Find where the given text appears and provide that cell's center as [X, Y] coordinate. 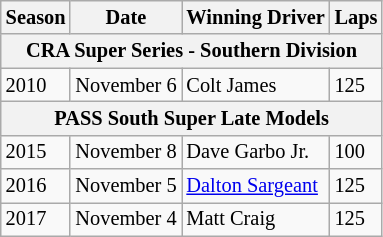
Colt James [256, 85]
Season [36, 17]
Winning Driver [256, 17]
2017 [36, 219]
PASS South Super Late Models [192, 118]
November 8 [126, 152]
November 5 [126, 186]
Date [126, 17]
CRA Super Series - Southern Division [192, 51]
Dalton Sargeant [256, 186]
2015 [36, 152]
2016 [36, 186]
November 4 [126, 219]
2010 [36, 85]
Matt Craig [256, 219]
Dave Garbo Jr. [256, 152]
100 [356, 152]
November 6 [126, 85]
Laps [356, 17]
